Identify which cell holds the provided text, then report its [x, y] central coordinate. 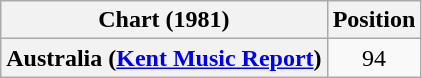
Australia (Kent Music Report) [164, 58]
94 [374, 58]
Chart (1981) [164, 20]
Position [374, 20]
